Pinpoint the cell where the given text exists, returning its (X, Y) midpoint coordinate. 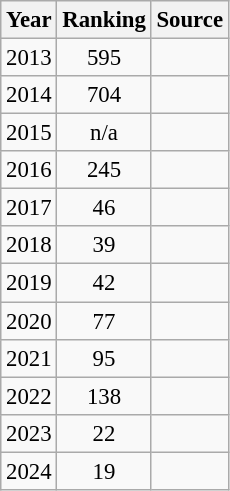
Source (190, 20)
2014 (29, 95)
2016 (29, 170)
46 (104, 208)
n/a (104, 133)
595 (104, 58)
138 (104, 396)
2018 (29, 245)
2013 (29, 58)
2019 (29, 283)
245 (104, 170)
2017 (29, 208)
2015 (29, 133)
2024 (29, 471)
39 (104, 245)
22 (104, 433)
42 (104, 283)
2022 (29, 396)
19 (104, 471)
2021 (29, 358)
2020 (29, 321)
704 (104, 95)
77 (104, 321)
95 (104, 358)
2023 (29, 433)
Year (29, 20)
Ranking (104, 20)
